Provide the (X, Y) coordinate of the cell's center where the given text is located.  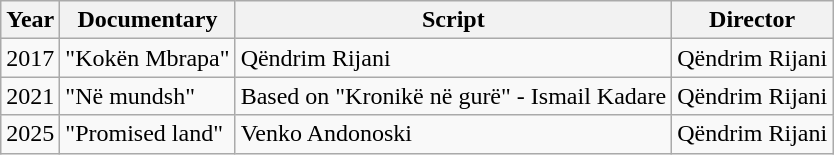
"Kokën Mbrapa" (148, 58)
Script (454, 20)
"Promised land" (148, 134)
2021 (30, 96)
2025 (30, 134)
Year (30, 20)
"Në mundsh" (148, 96)
Director (752, 20)
Venko Andonoski (454, 134)
Based on "Kronikë në gurë" - Ismail Kadare (454, 96)
Documentary (148, 20)
2017 (30, 58)
